From the cell containing the given text, extract its center point as (X, Y) coordinate. 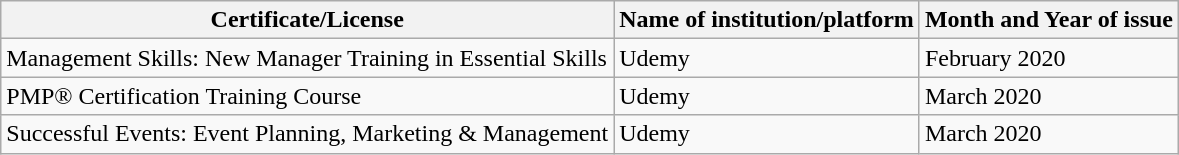
Management Skills: New Manager Training in Essential Skills (308, 58)
Month and Year of issue (1048, 20)
Certificate/License (308, 20)
Name of institution/platform (767, 20)
PMP® Certification Training Course (308, 96)
February 2020 (1048, 58)
Successful Events: Event Planning, Marketing & Management (308, 134)
